Locate the cell with the specified text and output its [X, Y] center coordinate. 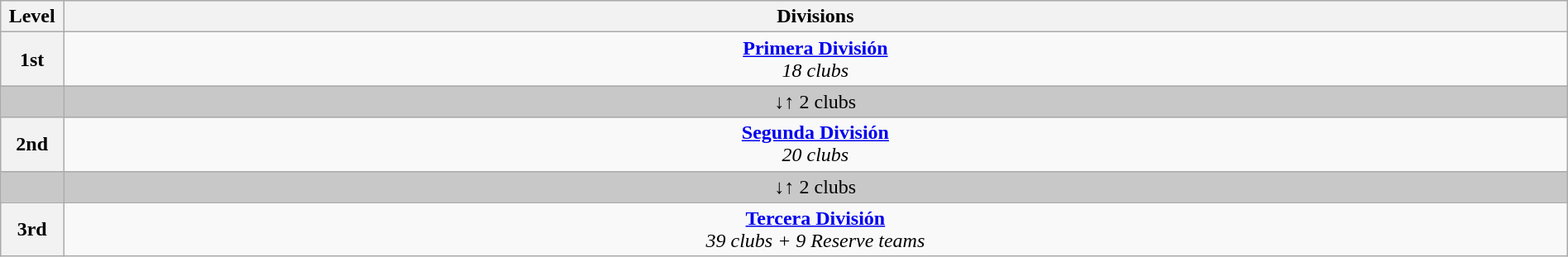
Level [32, 17]
1st [32, 59]
Divisions [815, 17]
2nd [32, 144]
3rd [32, 230]
Segunda División20 clubs [815, 144]
Primera División18 clubs [815, 59]
Tercera División39 clubs + 9 Reserve teams [815, 230]
